Pinpoint the cell where the given text exists, returning its (x, y) midpoint coordinate. 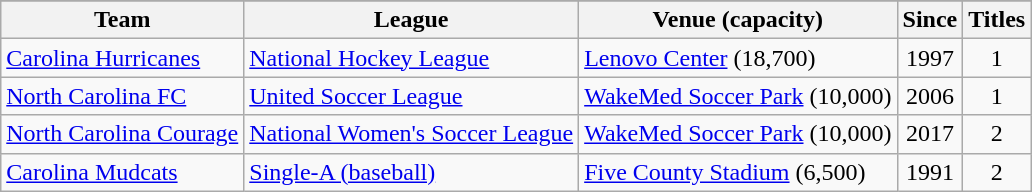
Carolina Hurricanes (122, 58)
Venue (capacity) (738, 20)
United Soccer League (412, 96)
League (412, 20)
Team (122, 20)
Carolina Mudcats (122, 172)
Single-A (baseball) (412, 172)
North Carolina FC (122, 96)
Since (930, 20)
North Carolina Courage (122, 134)
Titles (997, 20)
2017 (930, 134)
Five County Stadium (6,500) (738, 172)
Lenovo Center (18,700) (738, 58)
1997 (930, 58)
1991 (930, 172)
2006 (930, 96)
National Women's Soccer League (412, 134)
National Hockey League (412, 58)
